Scan for the cell matching the given text and deliver its (x, y) coordinate at center. 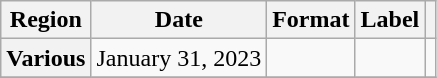
Various (46, 58)
Date (179, 20)
January 31, 2023 (179, 58)
Format (311, 20)
Region (46, 20)
Label (390, 20)
